For the text-containing cell, return its midpoint in [x, y] coordinate format. 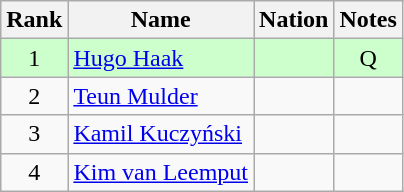
4 [34, 172]
Kamil Kuczyński [161, 134]
1 [34, 58]
Hugo Haak [161, 58]
Nation [294, 20]
Kim van Leemput [161, 172]
Q [368, 58]
Rank [34, 20]
2 [34, 96]
Name [161, 20]
Notes [368, 20]
3 [34, 134]
Teun Mulder [161, 96]
